Locate the cell with the specified text and output its [X, Y] center coordinate. 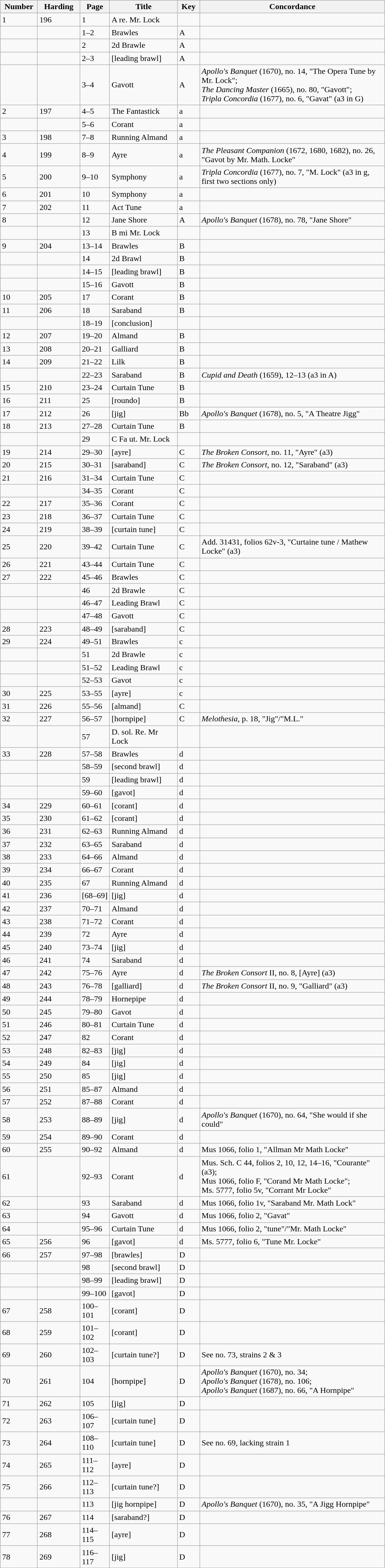
85 [95, 1076]
33 [19, 754]
239 [59, 934]
258 [59, 1311]
20–21 [95, 349]
62 [19, 1203]
99–100 [95, 1293]
The Pleasant Companion (1672, 1680, 1682), no. 26, "Gavot by Mr. Math. Locke" [293, 154]
73 [19, 1443]
202 [59, 207]
63–65 [95, 844]
37 [19, 844]
Apollo's Banquet (1678), no. 78, "Jane Shore" [293, 220]
50 [19, 1012]
Apollo's Banquet (1670), no. 35, "A Jigg Hornpipe" [293, 1504]
Act Tune [144, 207]
108–110 [95, 1443]
213 [59, 426]
The Fantastick [144, 111]
20 [19, 465]
207 [59, 336]
21–22 [95, 362]
3 [19, 137]
199 [59, 154]
22 [19, 504]
231 [59, 831]
61–62 [95, 818]
Apollo's Banquet (1670), no. 64, "She would if she could" [293, 1120]
Harding [59, 7]
14–15 [95, 272]
Jane Shore [144, 220]
116–117 [95, 1556]
254 [59, 1137]
The Broken Consort, no. 12, "Saraband" (a3) [293, 465]
244 [59, 999]
29–30 [95, 452]
250 [59, 1076]
47 [19, 973]
32 [19, 719]
70 [19, 1381]
98–99 [95, 1280]
Mus. Sch. C 44, folios 2, 10, 12, 14–16, "Courante" (a3); Mus 1066, folio F, "Corand Mr Math Locke"; Ms. 5777, folio 5v, "Corrant Mr Locke" [293, 1177]
Bb [189, 414]
30–31 [95, 465]
200 [59, 177]
62–63 [95, 831]
See no. 69, lacking strain 1 [293, 1443]
253 [59, 1120]
55–56 [95, 706]
[roundo] [144, 400]
66–67 [95, 870]
73–74 [95, 947]
226 [59, 706]
13–14 [95, 246]
53–55 [95, 693]
100–101 [95, 1311]
252 [59, 1102]
82–83 [95, 1050]
210 [59, 387]
222 [59, 577]
97–98 [95, 1254]
221 [59, 564]
Ms. 5777, folio 6, "Tune Mr. Locke" [293, 1242]
76 [19, 1517]
19–20 [95, 336]
3–4 [95, 85]
5–6 [95, 124]
44 [19, 934]
114–115 [95, 1535]
80–81 [95, 1024]
227 [59, 719]
114 [95, 1517]
36–37 [95, 516]
78–79 [95, 999]
89–90 [95, 1137]
46–47 [95, 603]
27 [19, 577]
48 [19, 986]
101–102 [95, 1333]
34 [19, 805]
[almand] [144, 706]
The Broken Consort, no. 11, "Ayre" (a3) [293, 452]
71–72 [95, 921]
95–96 [95, 1229]
39 [19, 870]
113 [95, 1504]
71 [19, 1403]
205 [59, 297]
96 [95, 1242]
215 [59, 465]
59–60 [95, 792]
106–107 [95, 1421]
Melothesia, p. 18, "Jig"/"M.L." [293, 719]
38–39 [95, 529]
34–35 [95, 491]
90–92 [95, 1150]
D. sol. Re. Mr Lock [144, 736]
Mus 1066, folio 2, "tune"/"Mr. Math Locke" [293, 1229]
36 [19, 831]
263 [59, 1421]
264 [59, 1443]
75 [19, 1487]
209 [59, 362]
48–49 [95, 629]
49–51 [95, 642]
[brawles] [144, 1254]
64–66 [95, 857]
56 [19, 1089]
Number [19, 7]
[68–69] [95, 896]
198 [59, 137]
19 [19, 452]
[saraband?] [144, 1517]
49 [19, 999]
251 [59, 1089]
Mus 1066, folio 2, "Gavat" [293, 1216]
Mus 1066, folio 1v, "Saraband Mr. Math Lock" [293, 1203]
204 [59, 246]
248 [59, 1050]
218 [59, 516]
52 [19, 1037]
C Fa ut. Mr. Lock [144, 439]
66 [19, 1254]
93 [95, 1203]
30 [19, 693]
7 [19, 207]
87–88 [95, 1102]
39–42 [95, 547]
216 [59, 478]
64 [19, 1229]
246 [59, 1024]
55 [19, 1076]
Key [189, 7]
217 [59, 504]
7–8 [95, 137]
92–93 [95, 1177]
211 [59, 400]
78 [19, 1556]
70–71 [95, 909]
241 [59, 960]
235 [59, 883]
[jig hornpipe] [144, 1504]
Hornepipe [144, 999]
35–36 [95, 504]
245 [59, 1012]
228 [59, 754]
31–34 [95, 478]
233 [59, 857]
219 [59, 529]
260 [59, 1355]
77 [19, 1535]
53 [19, 1050]
60–61 [95, 805]
58 [19, 1120]
8 [19, 220]
24 [19, 529]
104 [95, 1381]
268 [59, 1535]
The Broken Consort II, no. 9, "Galliard" (a3) [293, 986]
84 [95, 1063]
4–5 [95, 111]
[galliard] [144, 986]
214 [59, 452]
47–48 [95, 616]
18–19 [95, 323]
247 [59, 1037]
69 [19, 1355]
Apollo's Banquet (1678), no. 5, "A Theatre Jigg" [293, 414]
259 [59, 1333]
237 [59, 909]
79–80 [95, 1012]
243 [59, 986]
22–23 [95, 375]
41 [19, 896]
2d Brawl [144, 259]
255 [59, 1150]
85–87 [95, 1089]
Title [144, 7]
31 [19, 706]
234 [59, 870]
6 [19, 194]
61 [19, 1177]
23–24 [95, 387]
43 [19, 921]
[conclusion] [144, 323]
224 [59, 642]
230 [59, 818]
269 [59, 1556]
15–16 [95, 284]
111–112 [95, 1465]
238 [59, 921]
56–57 [95, 719]
See no. 73, strains 2 & 3 [293, 1355]
57–58 [95, 754]
267 [59, 1517]
88–89 [95, 1120]
5 [19, 177]
265 [59, 1465]
249 [59, 1063]
27–28 [95, 426]
65 [19, 1242]
112–113 [95, 1487]
16 [19, 400]
229 [59, 805]
40 [19, 883]
220 [59, 547]
28 [19, 629]
Add. 31431, folios 62v-3, "Curtaine tune / Mathew Locke" (a3) [293, 547]
54 [19, 1063]
A re. Mr. Lock [144, 20]
Galliard [144, 349]
98 [95, 1267]
266 [59, 1487]
B mi Mr. Lock [144, 233]
52–53 [95, 680]
257 [59, 1254]
102–103 [95, 1355]
4 [19, 154]
8–9 [95, 154]
23 [19, 516]
236 [59, 896]
15 [19, 387]
45–46 [95, 577]
Lilk [144, 362]
240 [59, 947]
38 [19, 857]
232 [59, 844]
223 [59, 629]
256 [59, 1242]
Cupid and Death (1659), 12–13 (a3 in A) [293, 375]
201 [59, 194]
2–3 [95, 58]
Mus 1066, folio 1, "Allman Mr Math Locke" [293, 1150]
208 [59, 349]
76–78 [95, 986]
1–2 [95, 33]
225 [59, 693]
206 [59, 310]
9 [19, 246]
261 [59, 1381]
94 [95, 1216]
68 [19, 1333]
262 [59, 1403]
212 [59, 414]
60 [19, 1150]
75–76 [95, 973]
196 [59, 20]
Page [95, 7]
Tripla Concordia (1677), no. 7, "M. Lock" (a3 in g, first two sections only) [293, 177]
51–52 [95, 668]
35 [19, 818]
45 [19, 947]
21 [19, 478]
63 [19, 1216]
9–10 [95, 177]
105 [95, 1403]
42 [19, 909]
43–44 [95, 564]
The Broken Consort II, no. 8, [Ayre] (a3) [293, 973]
242 [59, 973]
Apollo's Banquet (1670), no. 34;Apollo's Banquet (1678), no. 106;Apollo's Banquet (1687), no. 66, "A Hornpipe" [293, 1381]
Concordance [293, 7]
82 [95, 1037]
58–59 [95, 767]
197 [59, 111]
